Return (X, Y) of the center of cell containing provided text 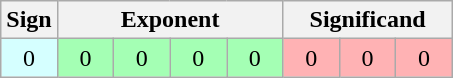
Exponent (170, 20)
Significand (368, 20)
Sign (29, 20)
